Pinpoint the cell where the given text exists, returning its (X, Y) midpoint coordinate. 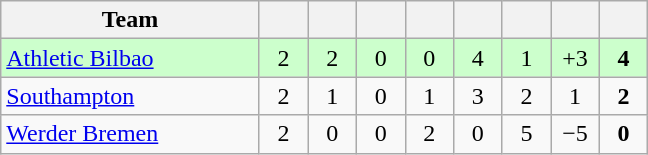
Werder Bremen (130, 134)
Southampton (130, 96)
5 (526, 134)
Athletic Bilbao (130, 58)
−5 (576, 134)
+3 (576, 58)
3 (478, 96)
Team (130, 20)
